For the text-containing cell, return its midpoint in [x, y] coordinate format. 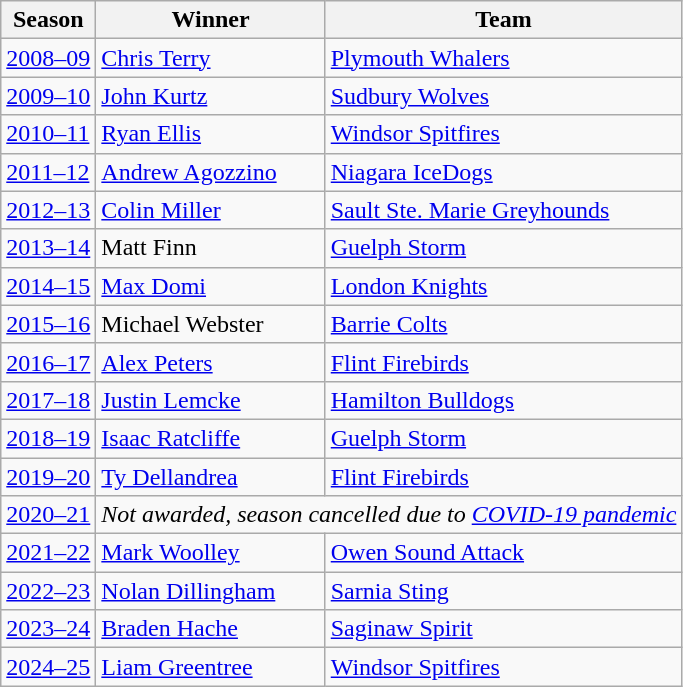
Saginaw Spirit [504, 629]
Braden Hache [210, 629]
2014–15 [48, 286]
Andrew Agozzino [210, 172]
Sault Ste. Marie Greyhounds [504, 210]
Season [48, 20]
Ryan Ellis [210, 134]
Owen Sound Attack [504, 553]
Nolan Dillingham [210, 591]
2022–23 [48, 591]
Winner [210, 20]
John Kurtz [210, 96]
2011–12 [48, 172]
Max Domi [210, 286]
Ty Dellandrea [210, 477]
Team [504, 20]
2019–20 [48, 477]
Isaac Ratcliffe [210, 438]
Alex Peters [210, 362]
Barrie Colts [504, 324]
Mark Woolley [210, 553]
Niagara IceDogs [504, 172]
2015–16 [48, 324]
2012–13 [48, 210]
Colin Miller [210, 210]
2009–10 [48, 96]
2008–09 [48, 58]
2017–18 [48, 400]
Not awarded, season cancelled due to COVID-19 pandemic [389, 515]
Sudbury Wolves [504, 96]
2024–25 [48, 667]
2021–22 [48, 553]
Michael Webster [210, 324]
2023–24 [48, 629]
London Knights [504, 286]
Chris Terry [210, 58]
2013–14 [48, 248]
2010–11 [48, 134]
Liam Greentree [210, 667]
2020–21 [48, 515]
Plymouth Whalers [504, 58]
Justin Lemcke [210, 400]
Matt Finn [210, 248]
Sarnia Sting [504, 591]
2016–17 [48, 362]
Hamilton Bulldogs [504, 400]
2018–19 [48, 438]
